Locate the cell with the specified text and output its [X, Y] center coordinate. 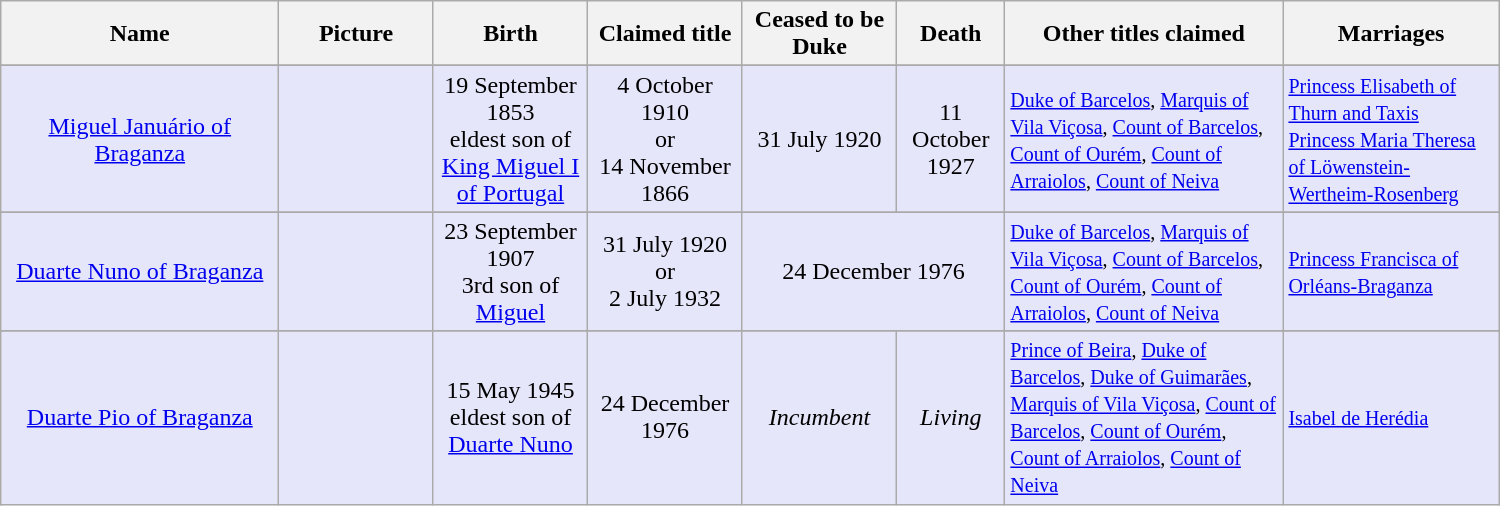
Princess Elisabeth of Thurn and TaxisPrincess Maria Theresa of Löwenstein-Wertheim-Rosenberg [1391, 139]
Princess Francisca of Orléans-Braganza [1391, 272]
Marriages [1391, 34]
31 July 1920 [819, 139]
Duarte Nuno of Braganza [140, 272]
4 October 1910or14 November 1866 [665, 139]
15 May 1945eldest son of Duarte Nuno [510, 418]
Duarte Pio of Braganza [140, 418]
Claimed title [665, 34]
19 September 1853eldest son of King Miguel I of Portugal [510, 139]
Name [140, 34]
Isabel de Herédia [1391, 418]
Ceased to be Duke [819, 34]
Prince of Beira, Duke of Barcelos, Duke of Guimarães, Marquis of Vila Viçosa, Count of Barcelos, Count of Ourém, Count of Arraiolos, Count of Neiva [1144, 418]
Incumbent [819, 418]
Death [951, 34]
Miguel Januário of Braganza [140, 139]
Birth [510, 34]
Living [951, 418]
Picture [356, 34]
31 July 1920or2 July 1932 [665, 272]
23 September 19073rd son of Miguel [510, 272]
11 October 1927 [951, 139]
Other titles claimed [1144, 34]
